Return [x, y] of the center of cell containing provided text 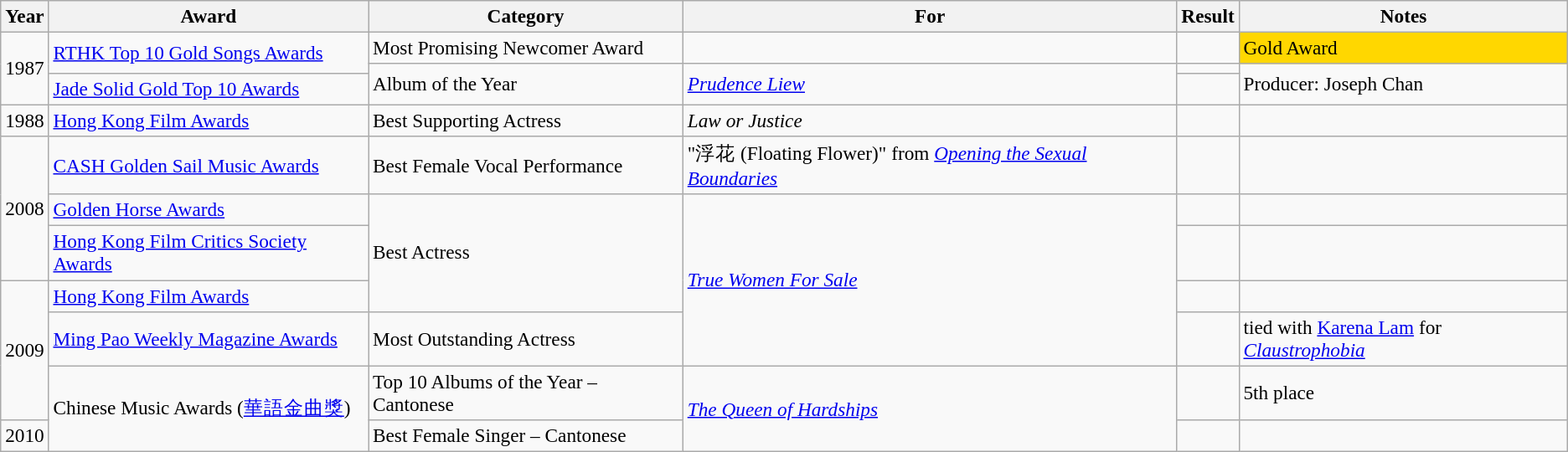
For [930, 16]
1987 [25, 68]
Best Female Singer – Cantonese [526, 435]
Most Outstanding Actress [526, 338]
Ming Pao Weekly Magazine Awards [209, 338]
True Women For Sale [930, 280]
5th place [1404, 393]
Most Promising Newcomer Award [526, 48]
Year [25, 16]
Category [526, 16]
2010 [25, 435]
Album of the Year [526, 84]
Golden Horse Awards [209, 209]
Best Female Vocal Performance [526, 164]
CASH Golden Sail Music Awards [209, 164]
RTHK Top 10 Gold Songs Awards [209, 52]
Hong Kong Film Critics Society Awards [209, 253]
Law or Justice [930, 120]
Top 10 Albums of the Year – Cantonese [526, 393]
The Queen of Hardships [930, 408]
Chinese Music Awards (華語金曲獎) [209, 408]
Award [209, 16]
"浮花 (Floating Flower)" from Opening the Sexual Boundaries [930, 164]
Notes [1404, 16]
2009 [25, 350]
Best Actress [526, 252]
Jade Solid Gold Top 10 Awards [209, 89]
2008 [25, 208]
Best Supporting Actress [526, 120]
Prudence Liew [930, 84]
1988 [25, 120]
Result [1208, 16]
Gold Award [1404, 48]
tied with Karena Lam for Claustrophobia [1404, 338]
Producer: Joseph Chan [1404, 84]
